Search for the cell housing the specified text and yield its [x, y] center coordinate. 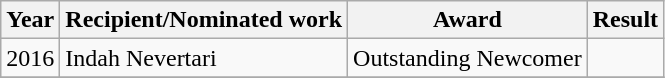
2016 [30, 58]
Award [468, 20]
Indah Nevertari [204, 58]
Outstanding Newcomer [468, 58]
Year [30, 20]
Recipient/Nominated work [204, 20]
Result [625, 20]
